Return the (x, y) coordinate for the center point of the cell that contains the specified text.  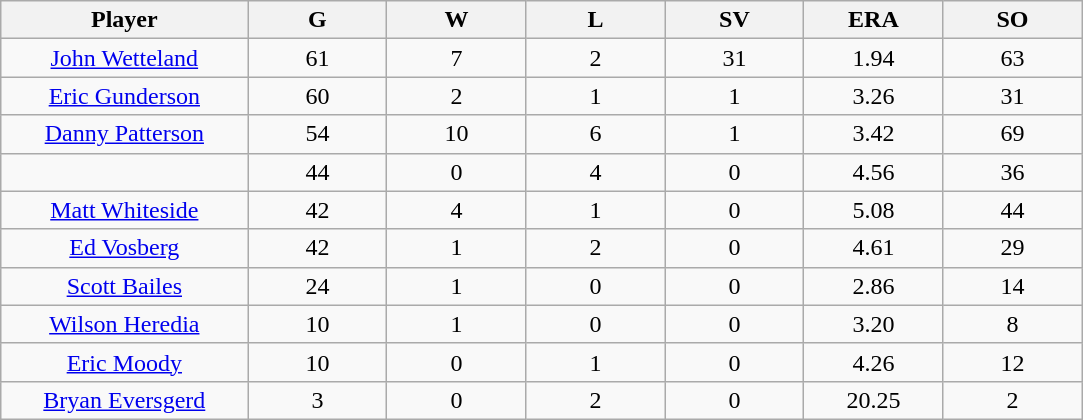
Wilson Heredia (124, 324)
69 (1012, 134)
1.94 (874, 58)
14 (1012, 286)
ERA (874, 20)
24 (318, 286)
3.42 (874, 134)
7 (456, 58)
2.86 (874, 286)
29 (1012, 248)
Ed Vosberg (124, 248)
20.25 (874, 400)
Player (124, 20)
L (596, 20)
5.08 (874, 210)
Danny Patterson (124, 134)
12 (1012, 362)
4.61 (874, 248)
3 (318, 400)
60 (318, 96)
61 (318, 58)
4.56 (874, 172)
Eric Gunderson (124, 96)
54 (318, 134)
G (318, 20)
4.26 (874, 362)
63 (1012, 58)
3.26 (874, 96)
Bryan Eversgerd (124, 400)
SV (734, 20)
Scott Bailes (124, 286)
W (456, 20)
John Wetteland (124, 58)
8 (1012, 324)
Eric Moody (124, 362)
Matt Whiteside (124, 210)
36 (1012, 172)
3.20 (874, 324)
SO (1012, 20)
6 (596, 134)
